Scan for the cell matching the given text and deliver its [x, y] coordinate at center. 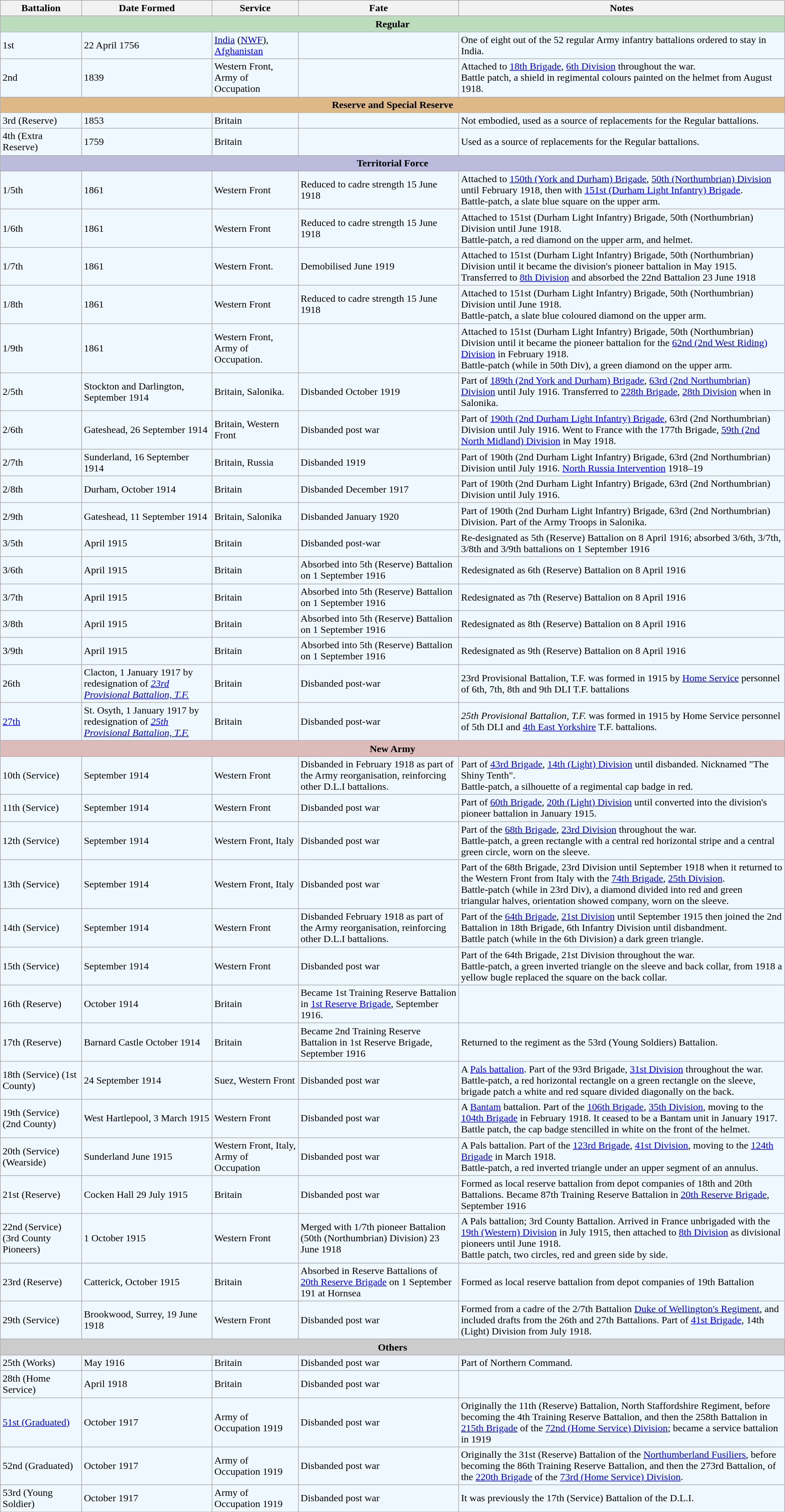
Western Front, Army of Occupation [255, 78]
2/9th [41, 517]
Brookwood, Surrey, 19 June 1918 [147, 1320]
Britain, Western Front [255, 430]
52nd (Graduated) [41, 1466]
April 1918 [147, 1384]
Regular [392, 24]
Date Formed [147, 8]
22 April 1756 [147, 46]
St. Osyth, 1 January 1917 by redesignation of 25th Provisional Battalion, T.F. [147, 721]
Barnard Castle October 1914 [147, 1042]
1759 [147, 142]
Britain, Russia [255, 463]
51st (Graduated) [41, 1422]
13th (Service) [41, 884]
11th (Service) [41, 808]
Became 1st Training Reserve Battalion in 1st Reserve Brigade, September 1916. [378, 1004]
Part of 190th (2nd Durham Light Infantry) Brigade, 63rd (2nd Northumbrian) Division until July 1916. North Russia Intervention 1918–19 [622, 463]
Stockton and Darlington, September 1914 [147, 392]
Service [255, 8]
21st (Reserve) [41, 1195]
Western Front. [255, 266]
27th [41, 721]
Absorbed in Reserve Battalions of 20th Reserve Brigade on 1 September 191 at Hornsea [378, 1282]
22nd (Service) (3rd County Pioneers) [41, 1238]
Gateshead, 26 September 1914 [147, 430]
1839 [147, 78]
23rd Provisional Battalion, T.F. was formed in 1915 by Home Service personnel of 6th, 7th, 8th and 9th DLI T.F. battalions [622, 683]
10th (Service) [41, 775]
Clacton, 1 January 1917 by redesignation of 23rd Provisional Battalion, T.F. [147, 683]
Sunderland, 16 September 1914 [147, 463]
25th Provisional Battalion, T.F. was formed in 1915 by Home Service personnel of 5th DLI and 4th East Yorkshire T.F. battalions. [622, 721]
14th (Service) [41, 928]
1/6th [41, 228]
Gateshead, 11 September 1914 [147, 517]
October 1914 [147, 1004]
West Hartlepool, 3 March 1915 [147, 1118]
Formed as local reserve battalion from depot companies of 19th Battalion [622, 1282]
Catterick, October 1915 [147, 1282]
Demobilised June 1919 [378, 266]
Used as a source of replacements for the Regular battalions. [622, 142]
Redesignated as 6th (Reserve) Battalion on 8 April 1916 [622, 570]
Western Front, Italy, Army of Occupation [255, 1156]
Not embodied, used as a source of replacements for the Regular battalions. [622, 120]
Attached to 18th Brigade, 6th Division throughout the war. Battle patch, a shield in regimental colours painted on the helmet from August 1918. [622, 78]
3/6th [41, 570]
May 1916 [147, 1363]
1 October 1915 [147, 1238]
1/7th [41, 266]
19th (Service) (2nd County) [41, 1118]
Part of 60th Brigade, 20th (Light) Division until converted into the division's pioneer battalion in January 1915. [622, 808]
2nd [41, 78]
India (NWF), Afghanistan [255, 46]
Territorial Force [392, 163]
3/5th [41, 543]
23rd (Reserve) [41, 1282]
15th (Service) [41, 966]
20th (Service) (Wearside) [41, 1156]
Notes [622, 8]
Western Front, Army of Occupation. [255, 349]
24 September 1914 [147, 1080]
3/9th [41, 651]
Britain, Salonika [255, 517]
2/7th [41, 463]
Suez, Western Front [255, 1080]
Durham, October 1914 [147, 489]
1/8th [41, 304]
2/6th [41, 430]
Fate [378, 8]
Part of Northern Command. [622, 1363]
Disbanded in February 1918 as part of the Army reorganisation, reinforcing other D.L.I battalions. [378, 775]
26th [41, 683]
Disbanded 1919 [378, 463]
3/8th [41, 624]
Redesignated as 9th (Reserve) Battalion on 8 April 1916 [622, 651]
29th (Service) [41, 1320]
Britain, Salonika. [255, 392]
12th (Service) [41, 840]
New Army [392, 748]
Became 2nd Training Reserve Battalion in 1st Reserve Brigade, September 1916 [378, 1042]
Redesignated as 8th (Reserve) Battalion on 8 April 1916 [622, 624]
Redesignated as 7th (Reserve) Battalion on 8 April 1916 [622, 597]
Reserve and Special Reserve [392, 105]
Disbanded October 1919 [378, 392]
16th (Reserve) [41, 1004]
1853 [147, 120]
1/9th [41, 349]
One of eight out of the 52 regular Army infantry battalions ordered to stay in India. [622, 46]
4th (Extra Reserve) [41, 142]
Merged with 1/7th pioneer Battalion (50th (Northumbrian) Division) 23 June 1918 [378, 1238]
1/5th [41, 190]
Disbanded January 1920 [378, 517]
3rd (Reserve) [41, 120]
Disbanded February 1918 as part of the Army reorganisation, reinforcing other D.L.I battalions. [378, 928]
Cocken Hall 29 July 1915 [147, 1195]
3/7th [41, 597]
28th (Home Service) [41, 1384]
Sunderland June 1915 [147, 1156]
2/5th [41, 392]
Returned to the regiment as the 53rd (Young Soldiers) Battalion. [622, 1042]
2/8th [41, 489]
Disbanded December 1917 [378, 489]
53rd (Young Soldier) [41, 1498]
Part of 190th (2nd Durham Light Infantry) Brigade, 63rd (2nd Northumbrian) Division. Part of the Army Troops in Salonika. [622, 517]
Battalion [41, 8]
It was previously the 17th (Service) Battalion of the D.L.I. [622, 1498]
Others [392, 1347]
18th (Service) (1st County) [41, 1080]
25th (Works) [41, 1363]
1st [41, 46]
17th (Reserve) [41, 1042]
Part of 190th (2nd Durham Light Infantry) Brigade, 63rd (2nd Northumbrian) Division until July 1916. [622, 489]
Re-designated as 5th (Reserve) Battalion on 8 April 1916; absorbed 3/6th, 3/7th, 3/8th and 3/9th battalions on 1 September 1916 [622, 543]
